Output the (X, Y) coordinate of the center of the cell containing the given text.  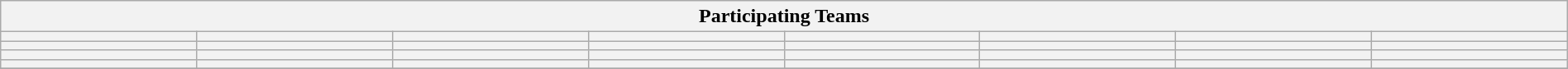
Participating Teams (784, 16)
